Return [x, y] of the center of cell containing provided text 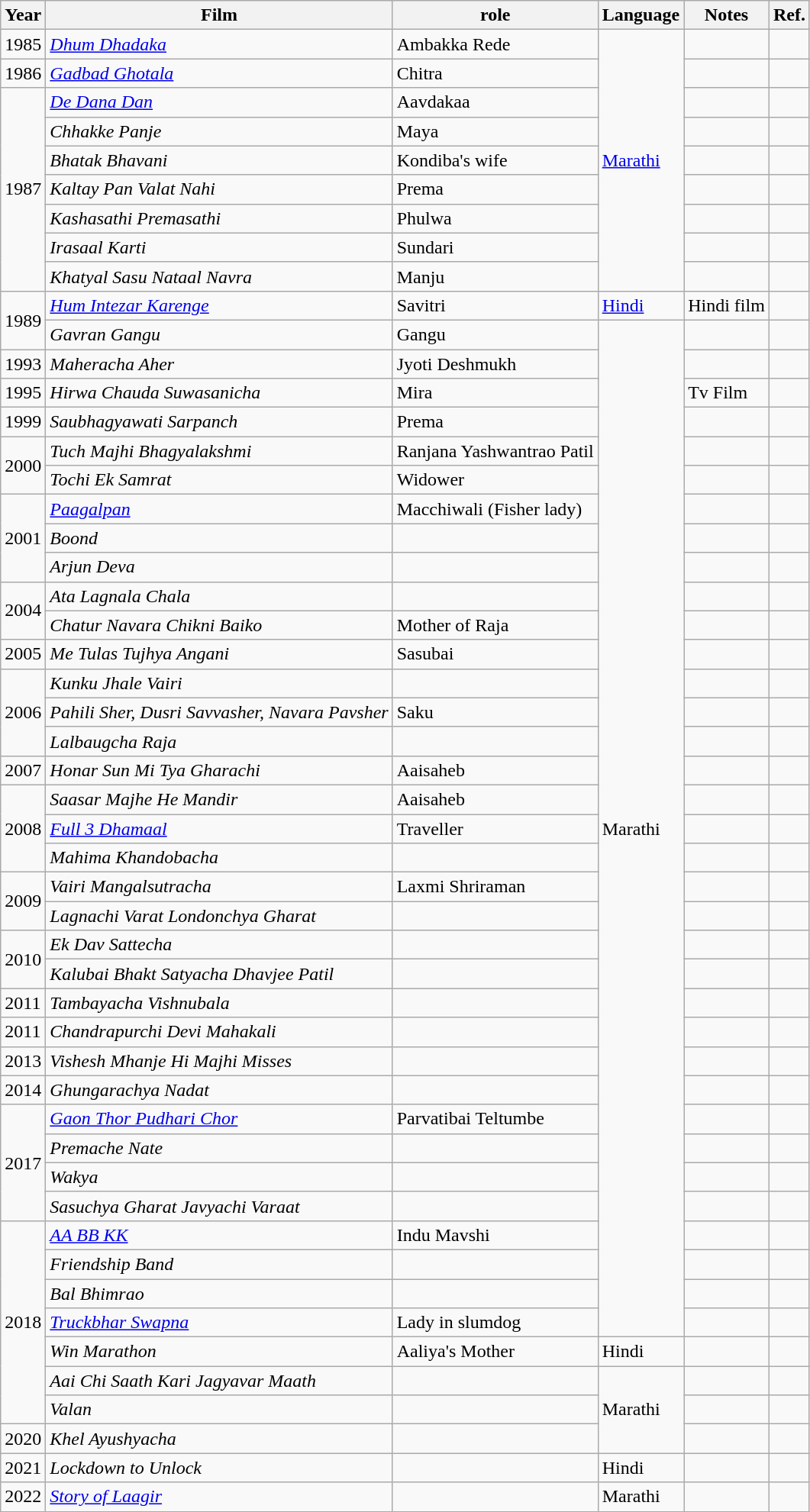
Boond [219, 538]
Mother of Raja [495, 625]
Hum Intezar Karenge [219, 305]
Honar Sun Mi Tya Gharachi [219, 770]
Tambayacha Vishnubala [219, 1003]
Bhatak Bhavani [219, 160]
Saasar Majhe He Mandir [219, 799]
Win Marathon [219, 1352]
Macchiwali (Fisher lady) [495, 509]
Maya [495, 131]
Indu Mavshi [495, 1235]
2005 [23, 654]
Maheracha Aher [219, 364]
role [495, 15]
Jyoti Deshmukh [495, 364]
Tv Film [727, 393]
Aai Chi Saath Kari Jagyavar Maath [219, 1381]
Kalubai Bhakt Satyacha Dhavjee Patil [219, 974]
Tuch Majhi Bhagyalakshmi [219, 451]
Lady in slumdog [495, 1323]
Bal Bhimrao [219, 1294]
2020 [23, 1439]
Gavran Gangu [219, 334]
Khel Ayushyacha [219, 1439]
Chhakke Panje [219, 131]
Dhum Dhadaka [219, 44]
Chatur Navara Chikni Baiko [219, 625]
Chitra [495, 73]
Language [641, 15]
2007 [23, 770]
Sundari [495, 247]
Kaltay Pan Valat Nahi [219, 189]
Gaon Thor Pudhari Chor [219, 1119]
2008 [23, 828]
1986 [23, 73]
Aaliya's Mother [495, 1352]
1999 [23, 422]
AA BB KK [219, 1235]
Ranjana Yashwantrao Patil [495, 451]
2021 [23, 1468]
Truckbhar Swapna [219, 1323]
Kondiba's wife [495, 160]
Gadbad Ghotala [219, 73]
2009 [23, 901]
Mira [495, 393]
Pahili Sher, Dusri Savvasher, Navara Pavsher [219, 712]
Saku [495, 712]
1995 [23, 393]
1989 [23, 320]
Full 3 Dhamaal [219, 828]
Laxmi Shriraman [495, 887]
2022 [23, 1497]
Vishesh Mhanje Hi Majhi Misses [219, 1061]
Phulwa [495, 218]
1993 [23, 364]
Ek Dav Sattecha [219, 945]
Hindi film [727, 305]
Ambakka Rede [495, 44]
Tochi Ek Samrat [219, 480]
Mahima Khandobacha [219, 858]
Ref. [789, 15]
Lockdown to Unlock [219, 1468]
2017 [23, 1162]
1987 [23, 189]
Traveller [495, 828]
Me Tulas Tujhya Angani [219, 654]
2000 [23, 466]
Story of Laagir [219, 1497]
Premache Nate [219, 1148]
Widower [495, 480]
Gangu [495, 334]
Irasaal Karti [219, 247]
Film [219, 15]
Notes [727, 15]
Sasubai [495, 654]
2018 [23, 1322]
Kunku Jhale Vairi [219, 683]
2010 [23, 959]
Savitri [495, 305]
Paagalpan [219, 509]
1985 [23, 44]
Wakya [219, 1177]
Chandrapurchi Devi Mahakali [219, 1032]
Kashasathi Premasathi [219, 218]
Aavdakaa [495, 102]
Parvatibai Teltumbe [495, 1119]
Vairi Mangalsutracha [219, 887]
Arjun Deva [219, 567]
Sasuchya Gharat Javyachi Varaat [219, 1206]
Year [23, 15]
2006 [23, 712]
Khatyal Sasu Nataal Navra [219, 276]
Friendship Band [219, 1264]
2004 [23, 611]
2013 [23, 1061]
Manju [495, 276]
2014 [23, 1090]
Valan [219, 1410]
Ata Lagnala Chala [219, 596]
Ghungarachya Nadat [219, 1090]
Hirwa Chauda Suwasanicha [219, 393]
Lalbaugcha Raja [219, 741]
2001 [23, 538]
Lagnachi Varat Londonchya Gharat [219, 916]
Saubhagyawati Sarpanch [219, 422]
De Dana Dan [219, 102]
